Scan for the cell matching the given text and deliver its [x, y] coordinate at center. 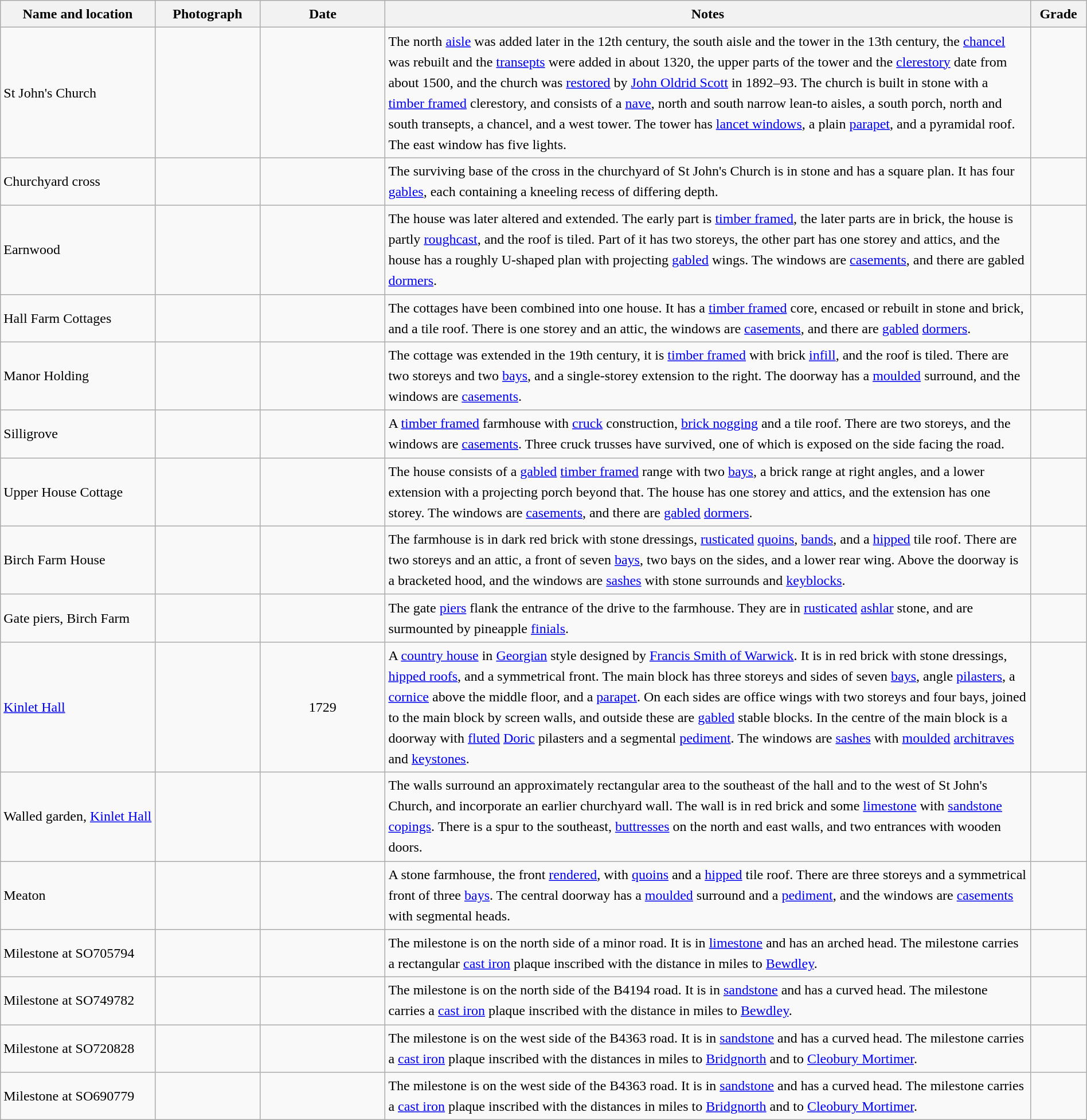
Notes [707, 14]
Kinlet Hall [78, 707]
Earnwood [78, 250]
Hall Farm Cottages [78, 318]
Manor Holding [78, 376]
Meaton [78, 896]
Walled garden, Kinlet Hall [78, 817]
Milestone at SO705794 [78, 953]
Upper House Cottage [78, 492]
Silligrove [78, 434]
Milestone at SO720828 [78, 1048]
Milestone at SO690779 [78, 1096]
Birch Farm House [78, 560]
Date [323, 14]
1729 [323, 707]
Milestone at SO749782 [78, 1001]
Gate piers, Birch Farm [78, 618]
Churchyard cross [78, 181]
Photograph [208, 14]
Name and location [78, 14]
Grade [1058, 14]
The gate piers flank the entrance of the drive to the farmhouse. They are in rusticated ashlar stone, and are surmounted by pineapple finials. [707, 618]
St John's Church [78, 93]
